Detect which cell encompasses the target text, then output its [x, y] center coordinate. 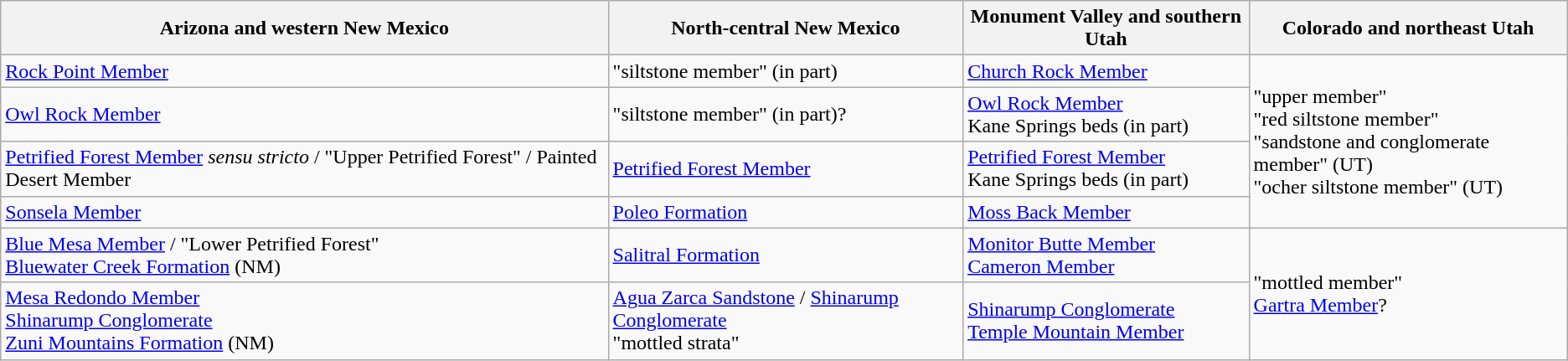
Shinarump ConglomerateTemple Mountain Member [1106, 321]
Poleo Formation [786, 212]
Colorado and northeast Utah [1408, 28]
North-central New Mexico [786, 28]
Blue Mesa Member / "Lower Petrified Forest"Bluewater Creek Formation (NM) [305, 255]
Church Rock Member [1106, 71]
Petrified Forest MemberKane Springs beds (in part) [1106, 169]
Sonsela Member [305, 212]
Petrified Forest Member sensu stricto / "Upper Petrified Forest" / Painted Desert Member [305, 169]
"mottled member"Gartra Member? [1408, 293]
"siltstone member" (in part)? [786, 114]
Monitor Butte MemberCameron Member [1106, 255]
Petrified Forest Member [786, 169]
Salitral Formation [786, 255]
Monument Valley and southern Utah [1106, 28]
Rock Point Member [305, 71]
Arizona and western New Mexico [305, 28]
Mesa Redondo MemberShinarump ConglomerateZuni Mountains Formation (NM) [305, 321]
Moss Back Member [1106, 212]
"upper member""red siltstone member""sandstone and conglomerate member" (UT)"ocher siltstone member" (UT) [1408, 142]
"siltstone member" (in part) [786, 71]
Owl Rock Member [305, 114]
Owl Rock MemberKane Springs beds (in part) [1106, 114]
Agua Zarca Sandstone / Shinarump Conglomerate"mottled strata" [786, 321]
